Find where the given text appears and provide that cell's center as (X, Y) coordinate. 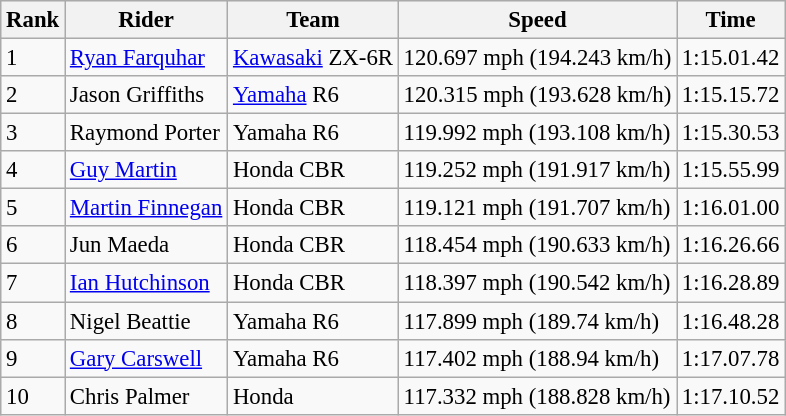
Honda (314, 396)
120.315 mph (193.628 km/h) (537, 95)
117.402 mph (188.94 km/h) (537, 358)
Kawasaki ZX-6R (314, 58)
8 (33, 321)
Chris Palmer (146, 396)
Nigel Beattie (146, 321)
120.697 mph (194.243 km/h) (537, 58)
Time (731, 20)
7 (33, 283)
Ian Hutchinson (146, 283)
Raymond Porter (146, 133)
3 (33, 133)
118.397 mph (190.542 km/h) (537, 283)
4 (33, 170)
Team (314, 20)
6 (33, 245)
119.252 mph (191.917 km/h) (537, 170)
9 (33, 358)
5 (33, 208)
1:15.55.99 (731, 170)
1:15.15.72 (731, 95)
1:16.26.66 (731, 245)
1:16.48.28 (731, 321)
1 (33, 58)
Jun Maeda (146, 245)
Gary Carswell (146, 358)
1:16.28.89 (731, 283)
1:15.30.53 (731, 133)
Ryan Farquhar (146, 58)
Speed (537, 20)
2 (33, 95)
1:16.01.00 (731, 208)
Jason Griffiths (146, 95)
117.899 mph (189.74 km/h) (537, 321)
Rank (33, 20)
10 (33, 396)
119.121 mph (191.707 km/h) (537, 208)
118.454 mph (190.633 km/h) (537, 245)
1:17.07.78 (731, 358)
Martin Finnegan (146, 208)
1:17.10.52 (731, 396)
119.992 mph (193.108 km/h) (537, 133)
Guy Martin (146, 170)
117.332 mph (188.828 km/h) (537, 396)
Rider (146, 20)
1:15.01.42 (731, 58)
